Detect which cell encompasses the target text, then output its [X, Y] center coordinate. 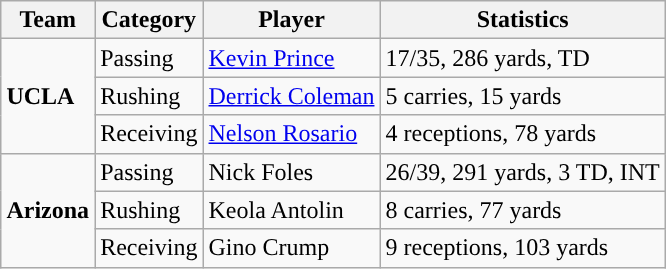
Gino Crump [292, 248]
Player [292, 20]
26/39, 291 yards, 3 TD, INT [522, 172]
Keola Antolin [292, 210]
9 receptions, 103 yards [522, 248]
Team [48, 20]
Nelson Rosario [292, 134]
17/35, 286 yards, TD [522, 58]
4 receptions, 78 yards [522, 134]
5 carries, 15 yards [522, 96]
Derrick Coleman [292, 96]
Arizona [48, 210]
Category [149, 20]
Statistics [522, 20]
Kevin Prince [292, 58]
Nick Foles [292, 172]
8 carries, 77 yards [522, 210]
UCLA [48, 96]
